Find where the given text appears and provide that cell's center as [x, y] coordinate. 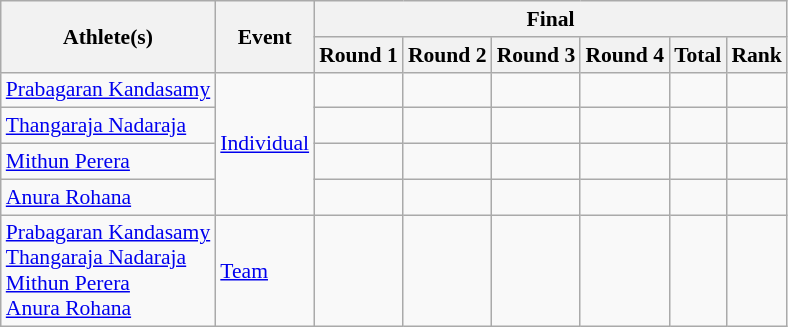
Individual [264, 143]
Round 4 [624, 55]
Event [264, 36]
Mithun Perera [108, 162]
Anura Rohana [108, 197]
Round 2 [448, 55]
Round 1 [358, 55]
Thangaraja Nadaraja [108, 126]
Prabagaran Kandasamy [108, 90]
Team [264, 271]
Round 3 [536, 55]
Athlete(s) [108, 36]
Final [550, 19]
Prabagaran KandasamyThangaraja NadarajaMithun PereraAnura Rohana [108, 271]
Rank [756, 55]
Total [698, 55]
